Find where the given text appears and provide that cell's center as (x, y) coordinate. 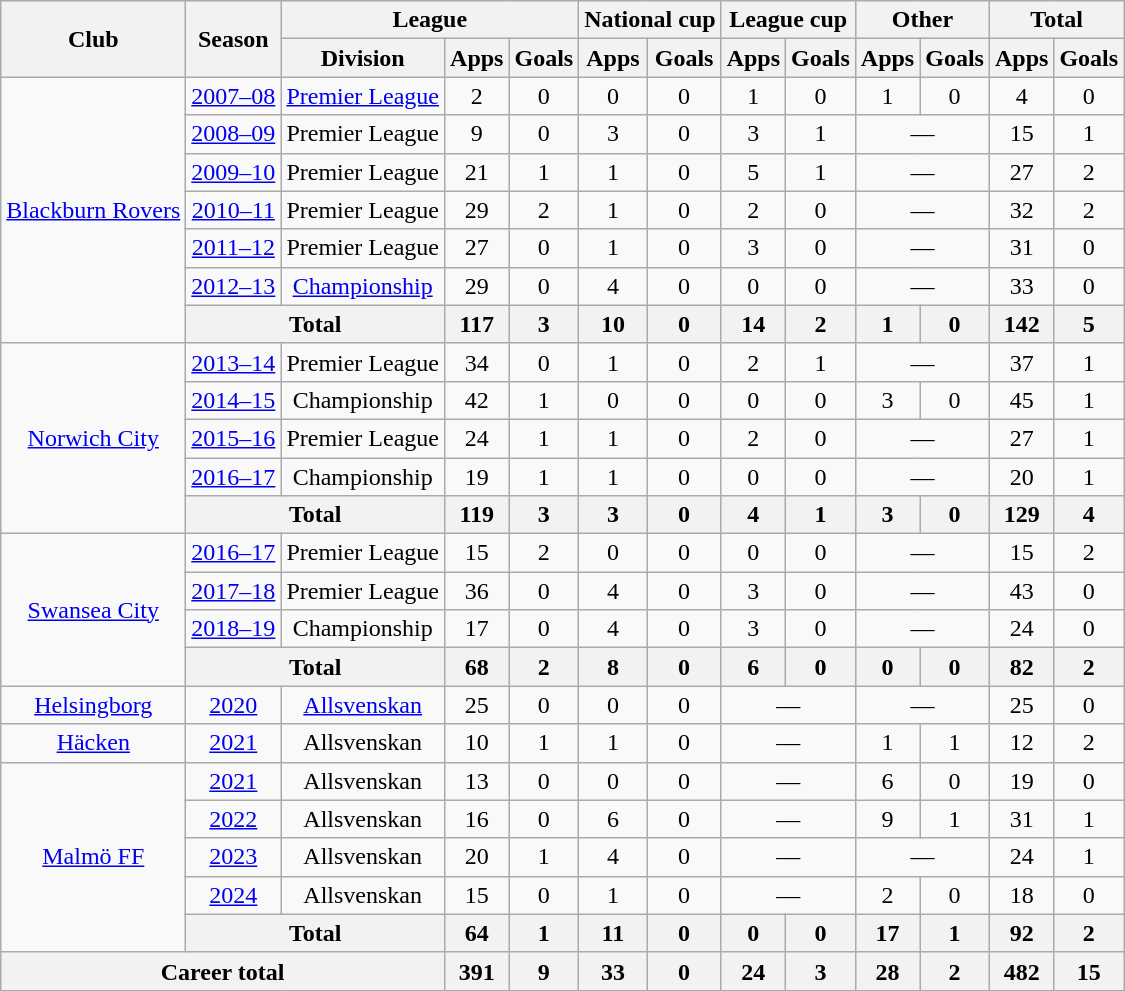
12 (1021, 743)
391 (477, 971)
32 (1021, 210)
2024 (234, 895)
League (430, 20)
14 (753, 324)
National cup (650, 20)
League cup (788, 20)
2012–13 (234, 286)
2022 (234, 819)
Norwich City (94, 438)
2015–16 (234, 438)
11 (613, 933)
Malmö FF (94, 857)
82 (1021, 667)
68 (477, 667)
142 (1021, 324)
21 (477, 172)
2013–14 (234, 362)
13 (477, 781)
64 (477, 933)
2009–10 (234, 172)
2008–09 (234, 134)
129 (1021, 515)
119 (477, 515)
2020 (234, 705)
92 (1021, 933)
117 (477, 324)
Division (363, 58)
2011–12 (234, 248)
2018–19 (234, 629)
2014–15 (234, 400)
16 (477, 819)
28 (887, 971)
Swansea City (94, 610)
2017–18 (234, 591)
18 (1021, 895)
2010–11 (234, 210)
Career total (223, 971)
42 (477, 400)
2007–08 (234, 96)
34 (477, 362)
Häcken (94, 743)
43 (1021, 591)
Helsingborg (94, 705)
Season (234, 39)
Other (922, 20)
45 (1021, 400)
2023 (234, 857)
36 (477, 591)
Club (94, 39)
482 (1021, 971)
37 (1021, 362)
Blackburn Rovers (94, 210)
8 (613, 667)
